Scan for the cell matching the given text and deliver its [X, Y] coordinate at center. 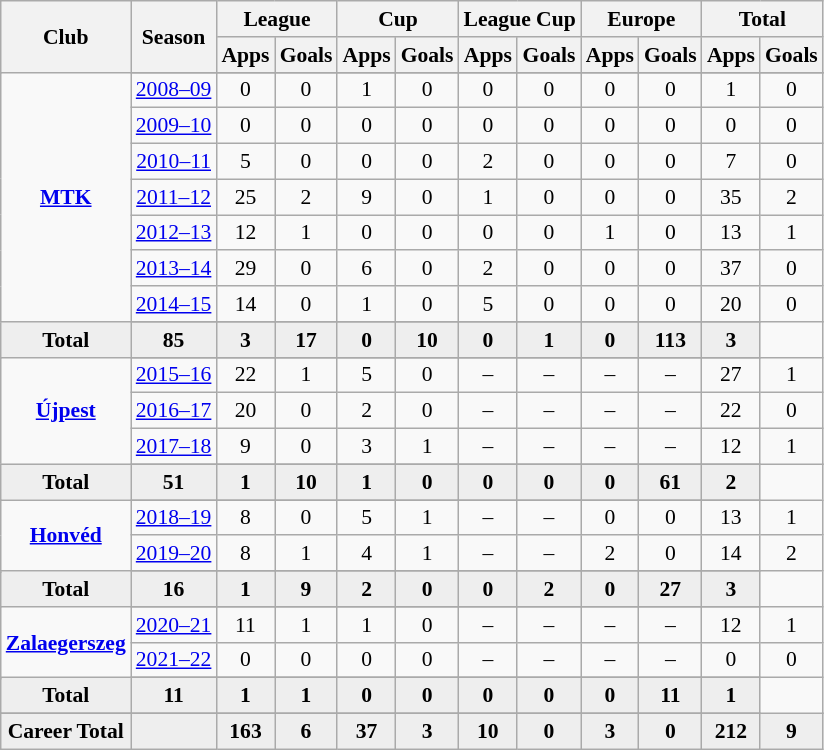
Újpest [66, 410]
85 [174, 340]
2013–14 [174, 269]
2009–10 [174, 126]
25 [245, 197]
Honvéd [66, 536]
212 [731, 732]
2014–15 [174, 304]
Cup [398, 19]
Zalaegerszeg [66, 642]
61 [670, 482]
2017–18 [174, 447]
7 [731, 162]
29 [245, 269]
MTK [66, 196]
Season [174, 36]
2015–16 [174, 375]
2021–22 [174, 660]
4 [366, 554]
League [276, 19]
2008–09 [174, 90]
113 [670, 340]
17 [306, 340]
2011–12 [174, 197]
35 [731, 197]
16 [174, 589]
Europe [642, 19]
51 [174, 482]
163 [245, 732]
2016–17 [174, 411]
2010–11 [174, 162]
Career Total [66, 732]
2020–21 [174, 625]
2019–20 [174, 554]
2012–13 [174, 233]
2018–19 [174, 518]
League Cup [520, 19]
Club [66, 36]
